From the cell containing the given text, extract its center point as [X, Y] coordinate. 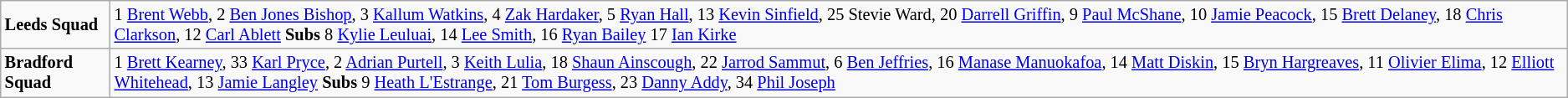
Leeds Squad [55, 24]
Bradford Squad [55, 73]
